Determine the [x, y] coordinate at the center of the cell enclosing the given text.  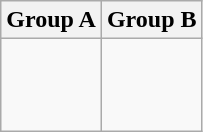
Group B [152, 20]
Group A [52, 20]
